Output the [X, Y] coordinate of the center of the cell containing the given text.  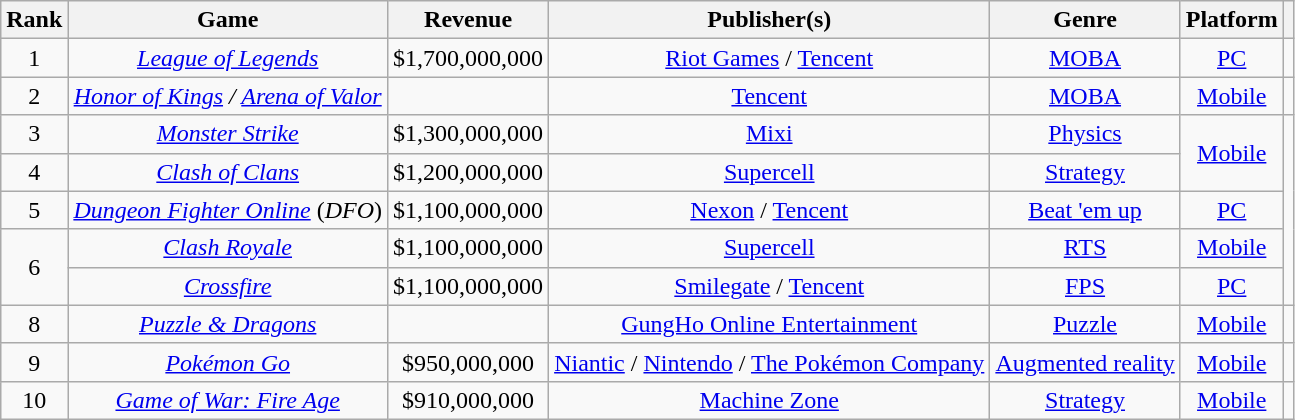
2 [34, 96]
Game of War: Fire Age [228, 400]
Rank [34, 20]
Honor of Kings / Arena of Valor [228, 96]
9 [34, 362]
Publisher(s) [770, 20]
Smilegate / Tencent [770, 286]
$1,700,000,000 [468, 58]
Riot Games / Tencent [770, 58]
Crossfire [228, 286]
RTS [1085, 248]
Clash Royale [228, 248]
Puzzle [1085, 324]
Nexon / Tencent [770, 210]
FPS [1085, 286]
$1,300,000,000 [468, 134]
Monster Strike [228, 134]
League of Legends [228, 58]
$1,200,000,000 [468, 172]
Tencent [770, 96]
4 [34, 172]
GungHo Online Entertainment [770, 324]
$910,000,000 [468, 400]
Platform [1232, 20]
10 [34, 400]
1 [34, 58]
$950,000,000 [468, 362]
Pokémon Go [228, 362]
Revenue [468, 20]
Niantic / Nintendo / The Pokémon Company [770, 362]
6 [34, 267]
8 [34, 324]
Puzzle & Dragons [228, 324]
Clash of Clans [228, 172]
Augmented reality [1085, 362]
Dungeon Fighter Online (DFO) [228, 210]
3 [34, 134]
Game [228, 20]
5 [34, 210]
Genre [1085, 20]
Physics [1085, 134]
Mixi [770, 134]
Machine Zone [770, 400]
Beat 'em up [1085, 210]
